Locate the cell with the specified text and output its [x, y] center coordinate. 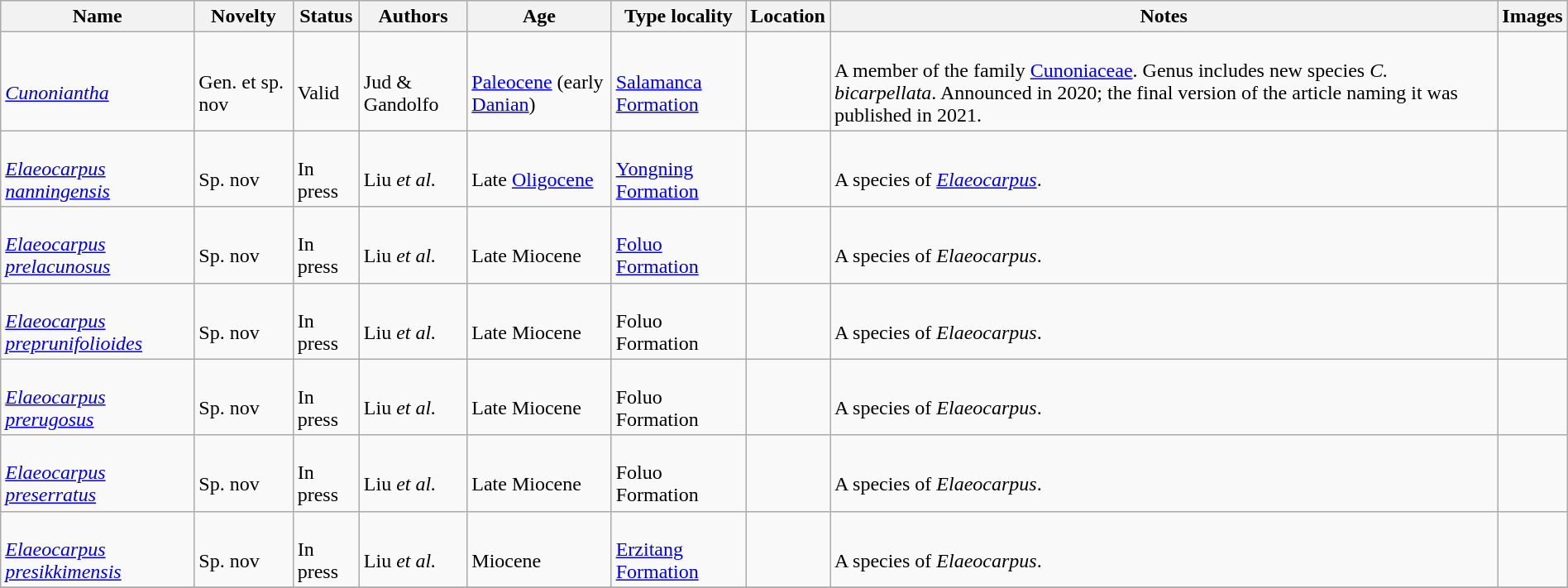
Cunoniantha [98, 81]
Status [326, 17]
Jud & Gandolfo [413, 81]
Yongning Formation [678, 169]
Novelty [243, 17]
Paleocene (early Danian) [539, 81]
Salamanca Formation [678, 81]
Age [539, 17]
Elaeocarpus preprunifolioides [98, 321]
Elaeocarpus prerugosus [98, 397]
Late Oligocene [539, 169]
Miocene [539, 549]
Name [98, 17]
Elaeocarpus nanningensis [98, 169]
Location [788, 17]
Gen. et sp. nov [243, 81]
Authors [413, 17]
Images [1532, 17]
Notes [1164, 17]
Valid [326, 81]
Elaeocarpus prelacunosus [98, 245]
Elaeocarpus presikkimensis [98, 549]
Erzitang Formation [678, 549]
Type locality [678, 17]
Elaeocarpus preserratus [98, 473]
